Return (X, Y) of the center of cell containing provided text 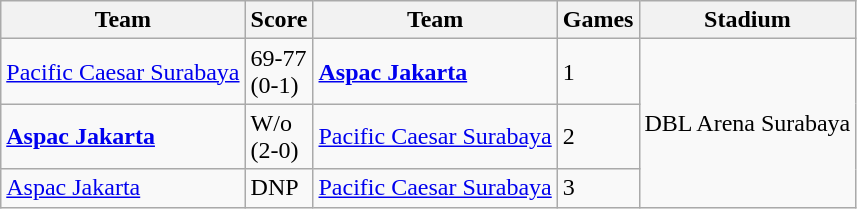
DBL Arena Surabaya (748, 123)
3 (598, 188)
DNP (279, 188)
Score (279, 20)
Stadium (748, 20)
Games (598, 20)
W/o(2-0) (279, 136)
69-77(0-1) (279, 72)
1 (598, 72)
2 (598, 136)
